Provide the (X, Y) coordinate of the cell's center where the given text is located.  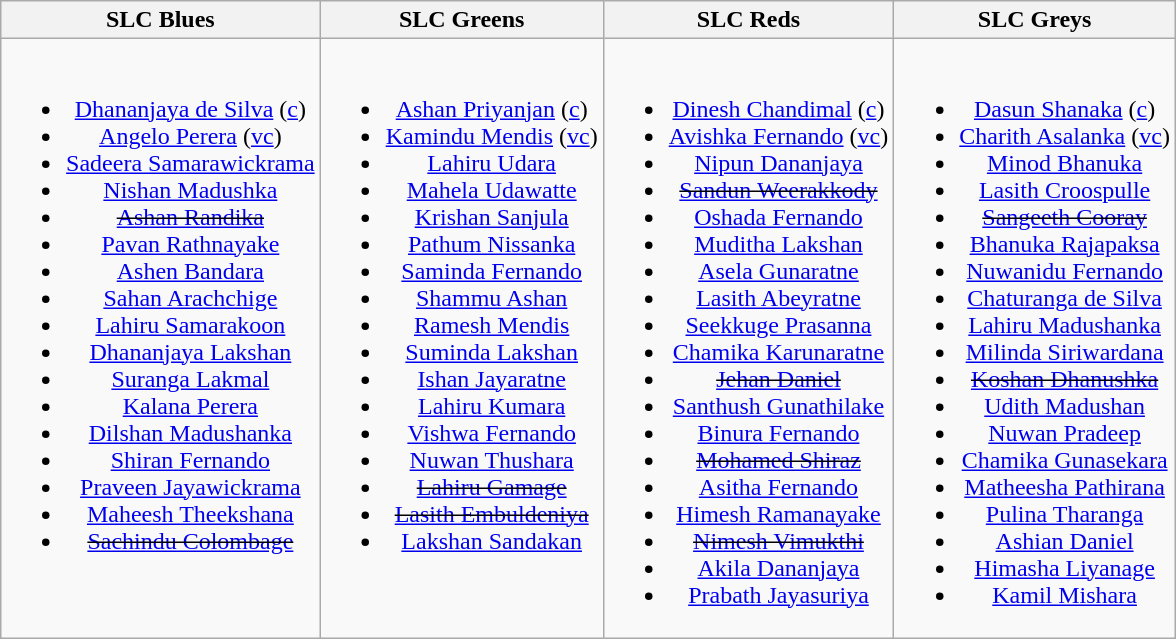
SLC Blues (161, 20)
SLC Reds (748, 20)
SLC Greens (462, 20)
SLC Greys (1035, 20)
